Return the (x, y) coordinate for the center point of the cell that contains the specified text.  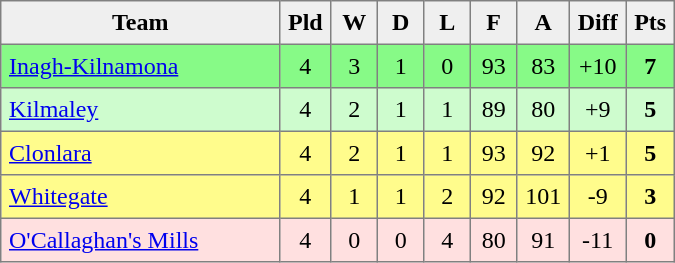
101 (543, 197)
Whitegate (140, 197)
83 (543, 66)
Clonlara (140, 153)
Diff (597, 23)
Kilmaley (140, 110)
W (354, 23)
Pts (650, 23)
7 (650, 66)
Team (140, 23)
F (493, 23)
Pld (306, 23)
L (447, 23)
-11 (597, 240)
+9 (597, 110)
D (400, 23)
O'Callaghan's Mills (140, 240)
-9 (597, 197)
+1 (597, 153)
+10 (597, 66)
91 (543, 240)
89 (493, 110)
Inagh-Kilnamona (140, 66)
A (543, 23)
